Detect which cell encompasses the target text, then output its (x, y) center coordinate. 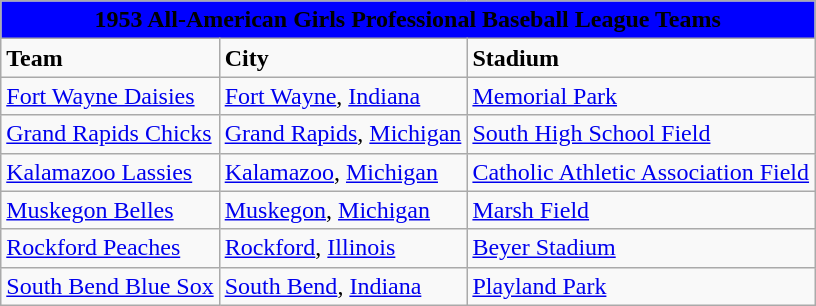
City (343, 58)
Playland Park (641, 286)
Fort Wayne Daisies (110, 96)
1953 All-American Girls Professional Baseball League Teams (408, 20)
Grand Rapids Chicks (110, 134)
Grand Rapids, Michigan (343, 134)
Catholic Athletic Association Field (641, 172)
Memorial Park (641, 96)
Rockford, Illinois (343, 248)
Team (110, 58)
Kalamazoo Lassies (110, 172)
Muskegon Belles (110, 210)
Rockford Peaches (110, 248)
Muskegon, Michigan (343, 210)
Stadium (641, 58)
South Bend, Indiana (343, 286)
Beyer Stadium (641, 248)
Kalamazoo, Michigan (343, 172)
Fort Wayne, Indiana (343, 96)
Marsh Field (641, 210)
South Bend Blue Sox (110, 286)
South High School Field (641, 134)
